Capture the cell that displays the provided text and extract its [x, y] central coordinate. 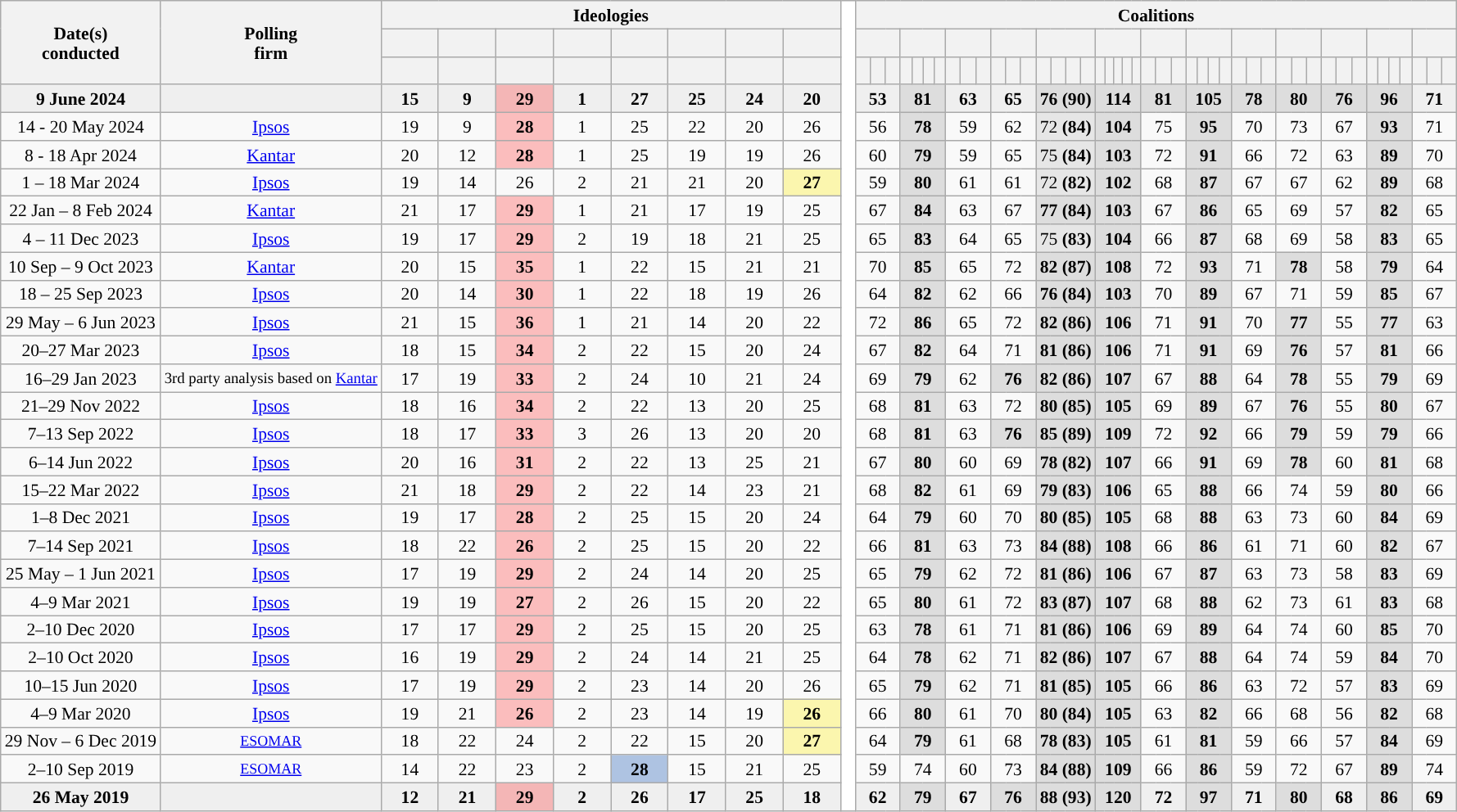
8 - 18 Apr 2024 [80, 155]
79 (83) [1066, 489]
75 (83) [1066, 238]
1–8 Dec 2021 [80, 517]
2–10 Oct 2020 [80, 657]
76 (84) [1066, 294]
25 May – 1 Jun 2021 [80, 574]
92 [1209, 434]
2–10 Dec 2020 [80, 629]
97 [1209, 797]
14 - 20 May 2024 [80, 127]
Coalitions [1156, 15]
4–9 Mar 2021 [80, 602]
1 – 18 Mar 2024 [80, 183]
3rd party analysis based on Kantar [270, 378]
82 (87) [1066, 266]
Pollingfirm [270, 43]
7–14 Sep 2021 [80, 546]
83 (87) [1066, 602]
7–13 Sep 2022 [80, 434]
10 Sep – 9 Oct 2023 [80, 266]
Date(s)conducted [80, 43]
20–27 Mar 2023 [80, 350]
4 – 11 Dec 2023 [80, 238]
75 (84) [1066, 155]
21–29 Nov 2022 [80, 406]
85 (89) [1066, 434]
80 (84) [1066, 713]
75 [1163, 127]
10–15 Jun 2020 [80, 685]
76 (90) [1066, 99]
10 [697, 378]
15–22 Mar 2022 [80, 489]
96 [1389, 99]
30 [525, 294]
9 June 2024 [80, 99]
72 (82) [1066, 183]
88 (93) [1066, 797]
2–10 Sep 2019 [80, 769]
22 Jan – 8 Feb 2024 [80, 210]
120 [1119, 797]
102 [1119, 183]
18 – 25 Sep 2023 [80, 294]
26 May 2019 [80, 797]
29 May – 6 Jun 2023 [80, 323]
31 [525, 462]
16–29 Jan 2023 [80, 378]
114 [1119, 99]
95 [1209, 127]
35 [525, 266]
6–14 Jun 2022 [80, 462]
78 (83) [1066, 741]
Ideologies [611, 15]
77 (84) [1066, 210]
78 (82) [1066, 462]
36 [525, 323]
81 (85) [1066, 685]
3 [582, 434]
72 (84) [1066, 127]
4–9 Mar 2020 [80, 713]
53 [878, 99]
29 Nov – 6 Dec 2019 [80, 741]
